Identify which cell holds the provided text, then report its [x, y] central coordinate. 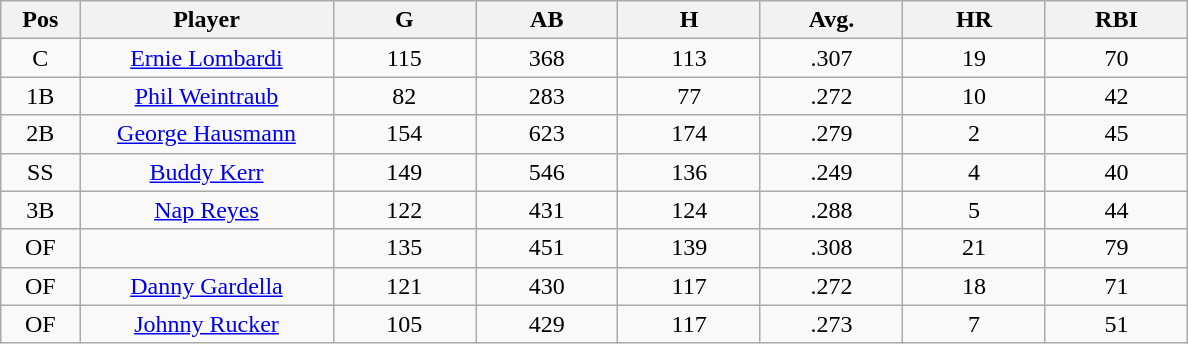
40 [1116, 172]
122 [404, 210]
HR [974, 20]
Nap Reyes [206, 210]
70 [1116, 58]
Danny Gardella [206, 286]
283 [547, 96]
451 [547, 248]
.273 [831, 324]
2B [40, 134]
19 [974, 58]
71 [1116, 286]
136 [689, 172]
.288 [831, 210]
H [689, 20]
82 [404, 96]
.308 [831, 248]
5 [974, 210]
.249 [831, 172]
135 [404, 248]
77 [689, 96]
105 [404, 324]
115 [404, 58]
Phil Weintraub [206, 96]
113 [689, 58]
623 [547, 134]
149 [404, 172]
AB [547, 20]
Buddy Kerr [206, 172]
124 [689, 210]
C [40, 58]
79 [1116, 248]
3B [40, 210]
139 [689, 248]
546 [547, 172]
45 [1116, 134]
154 [404, 134]
21 [974, 248]
George Hausmann [206, 134]
RBI [1116, 20]
SS [40, 172]
7 [974, 324]
4 [974, 172]
.307 [831, 58]
Avg. [831, 20]
Johnny Rucker [206, 324]
121 [404, 286]
1B [40, 96]
Ernie Lombardi [206, 58]
Pos [40, 20]
2 [974, 134]
Player [206, 20]
G [404, 20]
429 [547, 324]
51 [1116, 324]
42 [1116, 96]
.279 [831, 134]
430 [547, 286]
174 [689, 134]
431 [547, 210]
368 [547, 58]
10 [974, 96]
18 [974, 286]
44 [1116, 210]
